Provide the (X, Y) coordinate of the cell's center where the given text is located.  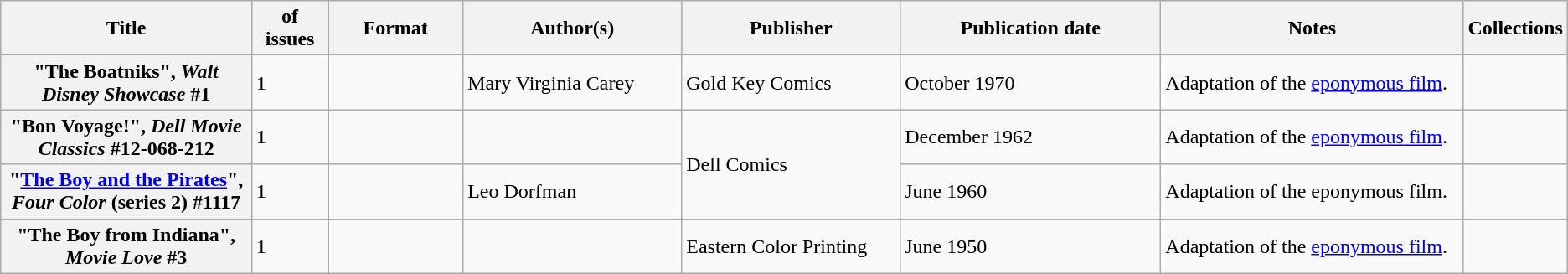
December 1962 (1030, 137)
"The Boy from Indiana", Movie Love #3 (126, 246)
"The Boatniks", Walt Disney Showcase #1 (126, 82)
October 1970 (1030, 82)
Author(s) (573, 28)
Gold Key Comics (791, 82)
"Bon Voyage!", Dell Movie Classics #12-068-212 (126, 137)
Eastern Color Printing (791, 246)
Notes (1312, 28)
Title (126, 28)
Publication date (1030, 28)
Dell Comics (791, 164)
Publisher (791, 28)
Mary Virginia Carey (573, 82)
June 1960 (1030, 191)
June 1950 (1030, 246)
Format (395, 28)
of issues (290, 28)
Collections (1515, 28)
"The Boy and the Pirates", Four Color (series 2) #1117 (126, 191)
Leo Dorfman (573, 191)
